Find where the given text appears and provide that cell's center as (X, Y) coordinate. 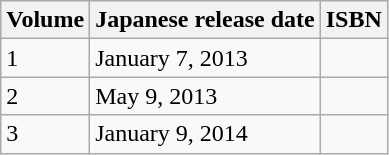
May 9, 2013 (206, 96)
January 9, 2014 (206, 134)
ISBN (354, 20)
Volume (46, 20)
January 7, 2013 (206, 58)
3 (46, 134)
1 (46, 58)
Japanese release date (206, 20)
2 (46, 96)
